Search for the cell housing the specified text and yield its (x, y) center coordinate. 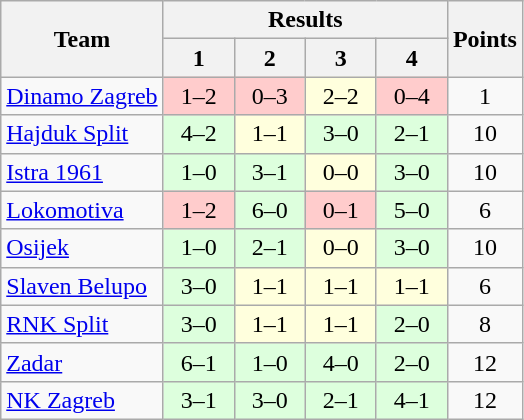
Lokomotiva (82, 210)
6–0 (270, 210)
4–0 (340, 362)
Team (82, 39)
Results (305, 20)
5–0 (412, 210)
Points (484, 39)
0–3 (270, 96)
2–2 (340, 96)
0–1 (340, 210)
4–2 (198, 134)
Slaven Belupo (82, 286)
Istra 1961 (82, 172)
NK Zagreb (82, 400)
Hajduk Split (82, 134)
0–4 (412, 96)
2 (270, 58)
6–1 (198, 362)
RNK Split (82, 324)
4–1 (412, 400)
Osijek (82, 248)
Zadar (82, 362)
Dinamo Zagreb (82, 96)
3 (340, 58)
8 (484, 324)
4 (412, 58)
